Determine the (X, Y) coordinate at the center of the cell enclosing the given text.  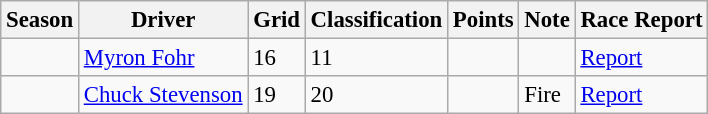
Points (484, 20)
Season (40, 20)
Fire (547, 95)
16 (276, 58)
Race Report (642, 20)
19 (276, 95)
Note (547, 20)
20 (376, 95)
Myron Fohr (162, 58)
Chuck Stevenson (162, 95)
Driver (162, 20)
11 (376, 58)
Grid (276, 20)
Classification (376, 20)
